Return [x, y] of the center of cell containing provided text 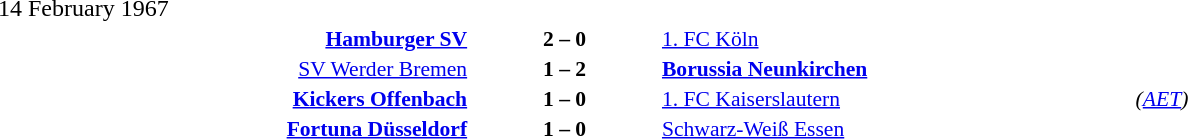
1 – 2 [564, 68]
1. FC Kaiserslautern [896, 98]
2 – 0 [564, 38]
Borussia Neunkirchen [896, 68]
1. FC Köln [896, 38]
1 – 0 [564, 98]
